Output the [x, y] coordinate of the center of the cell containing the given text.  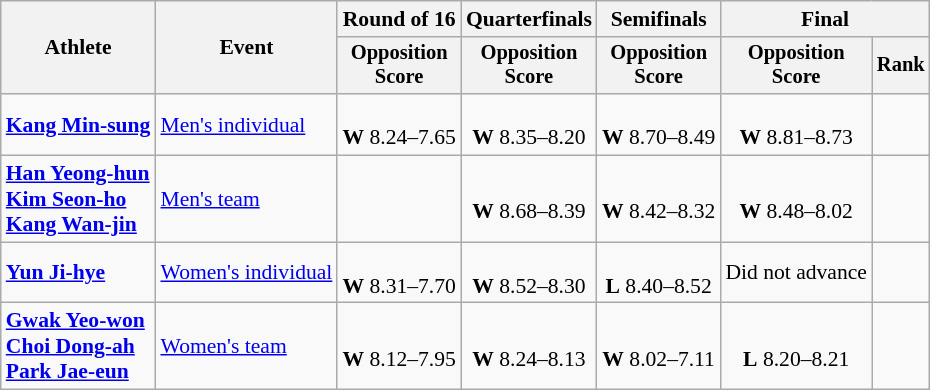
W 8.52–8.30 [529, 272]
W 8.42–8.32 [658, 200]
Round of 16 [398, 19]
W 8.68–8.39 [529, 200]
Han Yeong-hunKim Seon-hoKang Wan-jin [78, 200]
W 8.12–7.95 [398, 346]
Gwak Yeo-wonChoi Dong-ahPark Jae-eun [78, 346]
L 8.20–8.21 [796, 346]
Event [246, 48]
W 8.24–8.13 [529, 346]
Women's individual [246, 272]
Women's team [246, 346]
L 8.40–8.52 [658, 272]
W 8.81–8.73 [796, 124]
Final [824, 19]
Rank [901, 66]
Kang Min-sung [78, 124]
W 8.24–7.65 [398, 124]
W 8.35–8.20 [529, 124]
W 8.70–8.49 [658, 124]
W 8.31–7.70 [398, 272]
Athlete [78, 48]
Men's team [246, 200]
W 8.48–8.02 [796, 200]
Semifinals [658, 19]
Yun Ji-hye [78, 272]
Men's individual [246, 124]
W 8.02–7.11 [658, 346]
Did not advance [796, 272]
Quarterfinals [529, 19]
